Determine the (X, Y) coordinate at the center of the cell enclosing the given text.  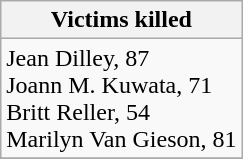
Jean Dilley, 87 Joann M. Kuwata, 71 Britt Reller, 54 Marilyn Van Gieson, 81 (122, 98)
Victims killed (122, 20)
